Scan for the cell matching the given text and deliver its [x, y] coordinate at center. 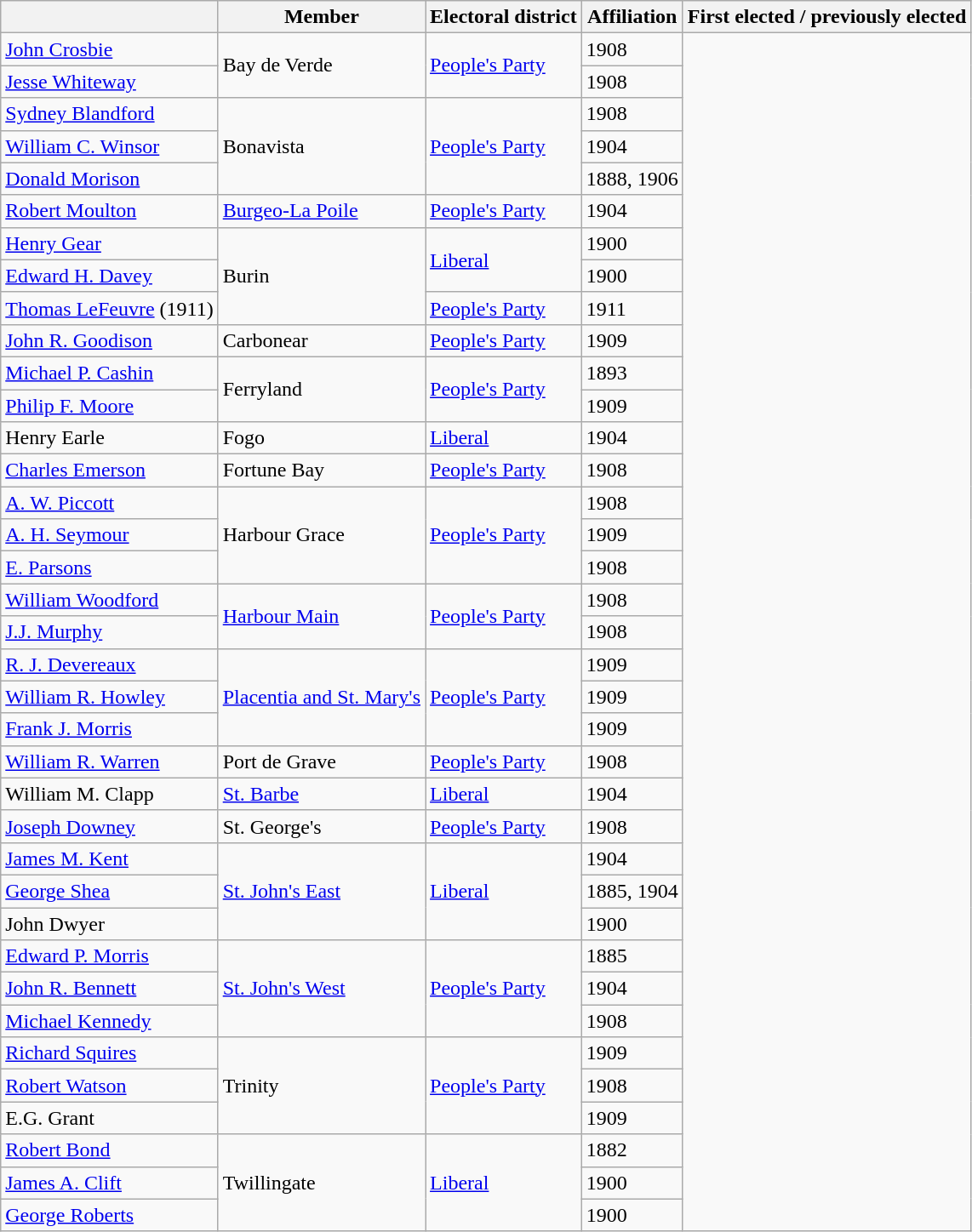
A. W. Piccott [109, 503]
Richard Squires [109, 1053]
William M. Clapp [109, 794]
Electoral district [504, 17]
William C. Winsor [109, 146]
Michael Kennedy [109, 1021]
William Woodford [109, 600]
Fortune Bay [322, 471]
Member [322, 17]
First elected / previously elected [827, 17]
1885, 1904 [632, 891]
Edward H. Davey [109, 276]
John R. Goodison [109, 340]
1893 [632, 373]
Ferryland [322, 389]
1888, 1906 [632, 179]
E. Parsons [109, 568]
E.G. Grant [109, 1118]
Thomas LeFeuvre (1911) [109, 308]
A. H. Seymour [109, 535]
R. J. Devereaux [109, 664]
Robert Bond [109, 1150]
Donald Morison [109, 179]
Joseph Downey [109, 826]
James M. Kent [109, 858]
St. Barbe [322, 794]
John Crosbie [109, 49]
Philip F. Moore [109, 406]
Bonavista [322, 146]
Harbour Grace [322, 535]
Port de Grave [322, 761]
Henry Earle [109, 438]
Twillingate [322, 1183]
Jesse Whiteway [109, 82]
Placentia and St. Mary's [322, 697]
Michael P. Cashin [109, 373]
Henry Gear [109, 243]
Burgeo-La Poile [322, 211]
John Dwyer [109, 923]
James A. Clift [109, 1183]
John R. Bennett [109, 989]
George Roberts [109, 1215]
William R. Warren [109, 761]
Affiliation [632, 17]
St. George's [322, 826]
Robert Moulton [109, 211]
Harbour Main [322, 616]
Fogo [322, 438]
Edward P. Morris [109, 956]
Bay de Verde [322, 66]
St. John's East [322, 891]
Sydney Blandford [109, 114]
George Shea [109, 891]
Burin [322, 276]
J.J. Murphy [109, 632]
Frank J. Morris [109, 729]
Trinity [322, 1086]
1911 [632, 308]
1882 [632, 1150]
1885 [632, 956]
Robert Watson [109, 1086]
William R. Howley [109, 697]
Carbonear [322, 340]
Charles Emerson [109, 471]
St. John's West [322, 989]
